From the cell containing the given text, extract its center point as [X, Y] coordinate. 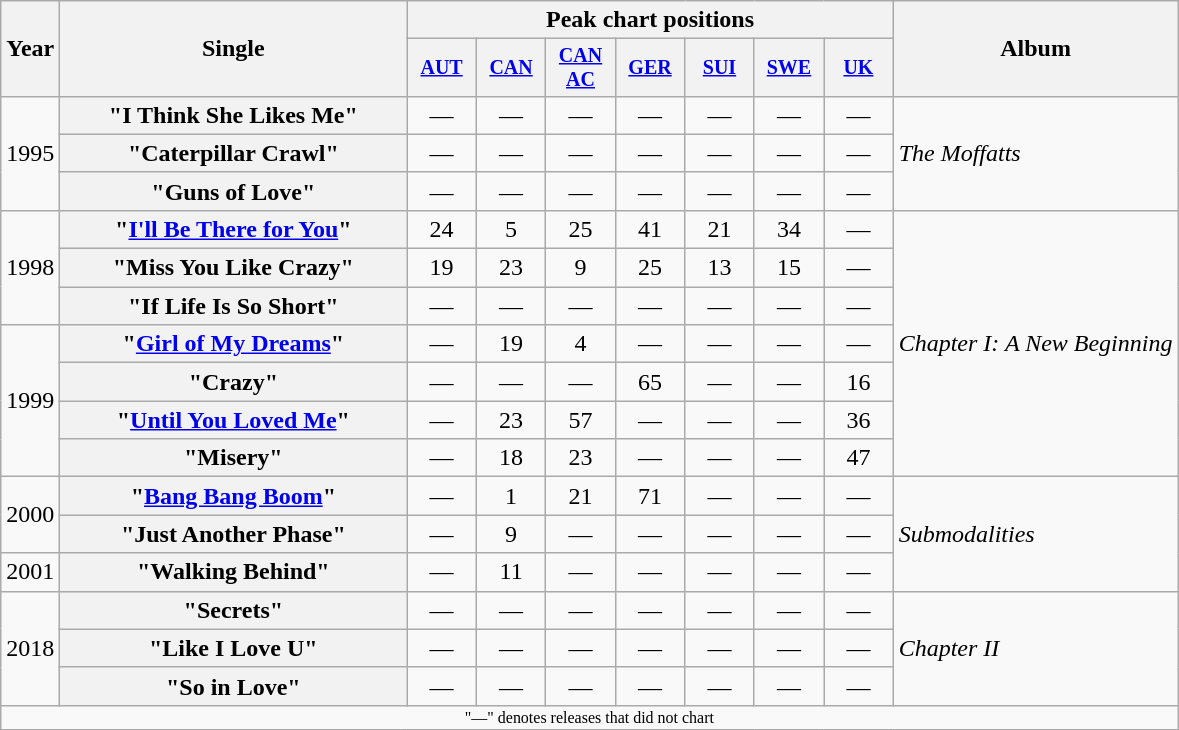
71 [650, 496]
"If Life Is So Short" [234, 306]
1998 [30, 267]
CANAC [580, 68]
"Like I Love U" [234, 648]
SUI [720, 68]
15 [788, 268]
2001 [30, 572]
"Misery" [234, 458]
57 [580, 420]
47 [858, 458]
"Miss You Like Crazy" [234, 268]
1999 [30, 401]
Peak chart positions [650, 20]
"—" denotes releases that did not chart [590, 717]
41 [650, 229]
Submodalities [1036, 534]
11 [510, 572]
Chapter I: A New Beginning [1036, 343]
Album [1036, 49]
"Until You Loved Me" [234, 420]
GER [650, 68]
"I'll Be There for You" [234, 229]
UK [858, 68]
65 [650, 382]
13 [720, 268]
34 [788, 229]
24 [442, 229]
5 [510, 229]
"Crazy" [234, 382]
"Walking Behind" [234, 572]
1995 [30, 153]
Year [30, 49]
"Bang Bang Boom" [234, 496]
2018 [30, 648]
4 [580, 344]
16 [858, 382]
18 [510, 458]
"Secrets" [234, 610]
Chapter II [1036, 648]
"Guns of Love" [234, 191]
36 [858, 420]
"Girl of My Dreams" [234, 344]
"Caterpillar Crawl" [234, 153]
The Moffatts [1036, 153]
"Just Another Phase" [234, 534]
2000 [30, 515]
"So in Love" [234, 686]
CAN [510, 68]
SWE [788, 68]
"I Think She Likes Me" [234, 115]
Single [234, 49]
1 [510, 496]
AUT [442, 68]
